Detect which cell encompasses the target text, then output its (X, Y) center coordinate. 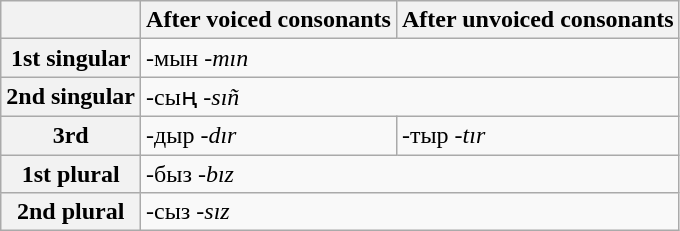
-мын -mın (410, 58)
After voiced consonants (269, 20)
2nd plural (71, 212)
2nd singular (71, 97)
-тыр -tır (538, 135)
1st singular (71, 58)
-сыз -sız (410, 212)
-дыр -dır (269, 135)
1st plural (71, 173)
-сың -sıñ (410, 97)
After unvoiced consonants (538, 20)
3rd (71, 135)
-быз -bız (410, 173)
